Pinpoint the cell where the given text exists, returning its (X, Y) midpoint coordinate. 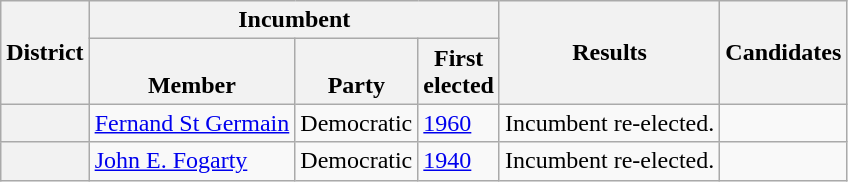
Member (192, 72)
Fernand St Germain (192, 123)
1940 (459, 161)
Party (356, 72)
1960 (459, 123)
District (45, 52)
Candidates (784, 52)
Results (609, 52)
Firstelected (459, 72)
John E. Fogarty (192, 161)
Incumbent (294, 20)
